For the text-containing cell, return its midpoint in (x, y) coordinate format. 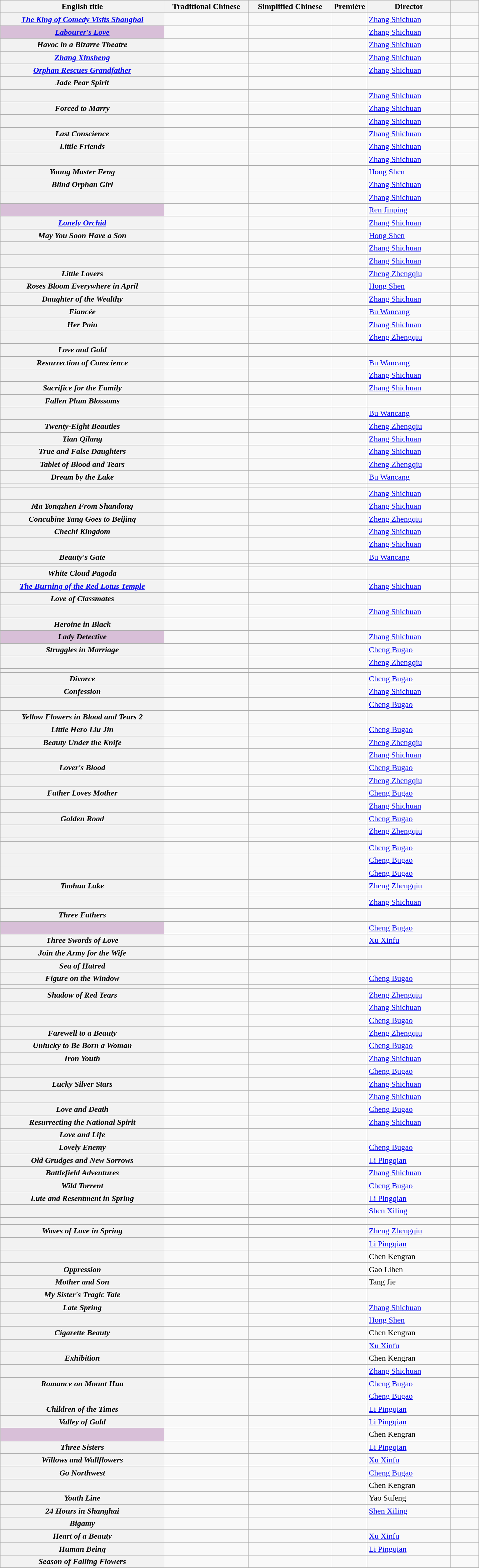
Havoc in a Bizarre Theatre (82, 45)
Farewell to a Beauty (82, 1033)
Première (349, 7)
Romance on Mount Hua (82, 1384)
English title (82, 7)
Taohua Lake (82, 886)
Love and Gold (82, 350)
White Cloud Pagoda (82, 573)
Mother and Son (82, 1282)
Blind Orphan Girl (82, 185)
Cigarette Beauty (82, 1333)
Her Pain (82, 324)
Concubine Yang Goes to Beijing (82, 519)
Ren Jinping (409, 210)
Old Grudges and New Sorrows (82, 1160)
Little Friends (82, 146)
Lovely Enemy (82, 1148)
Waves of Love in Spring (82, 1231)
Heart of a Beauty (82, 1536)
Twenty-Eight Beauties (82, 426)
Lady Detective (82, 637)
Join the Army for the Wife (82, 953)
Willows and Wallflowers (82, 1460)
Sacrifice for the Family (82, 388)
Iron Youth (82, 1058)
My Sister's Tragic Tale (82, 1294)
Last Conscience (82, 134)
Lover's Blood (82, 768)
Love of Classmates (82, 599)
Three Sisters (82, 1447)
Beauty's Gate (82, 557)
Young Master Feng (82, 172)
Chechi Kingdom (82, 531)
Struggles in Marriage (82, 650)
Orphan Rescues Grandfather (82, 70)
The King of Comedy Visits Shanghai (82, 19)
Forced to Marry (82, 108)
Roses Bloom Everywhere in April (82, 286)
Figure on the Window (82, 979)
Resurrection of Conscience (82, 362)
Golden Road (82, 819)
Simplified Chinese (290, 7)
Yellow Flowers in Blood and Tears 2 (82, 717)
Zhang Xinsheng (82, 57)
The Burning of the Red Lotus Temple (82, 586)
May You Soon Have a Son (82, 235)
Fallen Plum Blossoms (82, 401)
Director (409, 7)
Resurrecting the National Spirit (82, 1122)
Labourer's Love (82, 32)
Little Hero Liu Jin (82, 729)
Three Fathers (82, 915)
Three Swords of Love (82, 940)
Tian Qilang (82, 439)
Fiancée (82, 312)
Tablet of Blood and Tears (82, 464)
24 Hours in Shanghai (82, 1511)
Tang Jie (409, 1282)
Youth Line (82, 1498)
Season of Falling Flowers (82, 1562)
Go Northwest (82, 1472)
Lute and Resentment in Spring (82, 1198)
Human Being (82, 1549)
Lucky Silver Stars (82, 1084)
Children of the Times (82, 1409)
Oppression (82, 1269)
Battlefield Adventures (82, 1173)
Traditional Chinese (206, 7)
Beauty Under the Knife (82, 742)
Father Loves Mother (82, 793)
Jade Pear Spirit (82, 83)
Ma Yongzhen From Shandong (82, 506)
Valley of Gold (82, 1422)
Shadow of Red Tears (82, 995)
Lonely Orchid (82, 223)
Unlucky to Be Born a Woman (82, 1046)
Confession (82, 691)
Little Lovers (82, 274)
Bigamy (82, 1524)
Exhibition (82, 1358)
Sea of Hatred (82, 966)
Dream by the Lake (82, 477)
Heroine in Black (82, 624)
Gao Lihen (409, 1269)
Daughter of the Wealthy (82, 299)
Wild Torrent (82, 1186)
Love and Life (82, 1135)
Divorce (82, 679)
True and False Daughters (82, 452)
Late Spring (82, 1308)
Love and Death (82, 1109)
Yao Sufeng (409, 1498)
